Identify which cell holds the provided text, then report its [x, y] central coordinate. 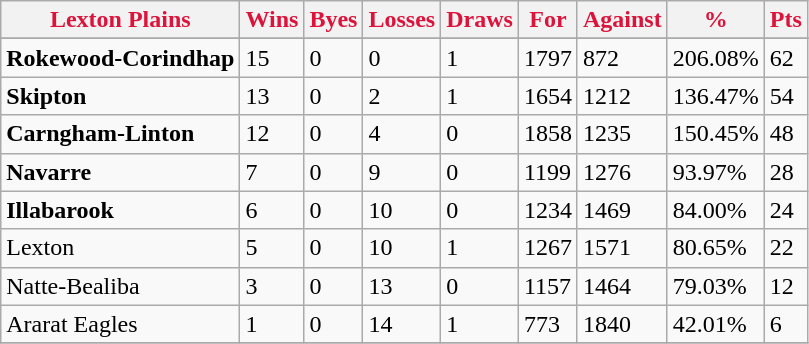
62 [786, 58]
For [548, 20]
24 [786, 210]
Carngham-Linton [120, 134]
1234 [548, 210]
84.00% [716, 210]
1797 [548, 58]
1840 [622, 324]
Lexton [120, 248]
80.65% [716, 248]
9 [402, 172]
1212 [622, 96]
Skipton [120, 96]
1235 [622, 134]
Wins [272, 20]
Navarre [120, 172]
Against [622, 20]
773 [548, 324]
48 [786, 134]
1469 [622, 210]
14 [402, 324]
150.45% [716, 134]
1199 [548, 172]
Natte-Bealiba [120, 286]
Ararat Eagles [120, 324]
93.97% [716, 172]
1464 [622, 286]
1267 [548, 248]
1571 [622, 248]
Lexton Plains [120, 20]
1654 [548, 96]
54 [786, 96]
3 [272, 286]
2 [402, 96]
15 [272, 58]
79.03% [716, 286]
136.47% [716, 96]
4 [402, 134]
Losses [402, 20]
Illabarook [120, 210]
206.08% [716, 58]
5 [272, 248]
Byes [334, 20]
1157 [548, 286]
22 [786, 248]
1276 [622, 172]
1858 [548, 134]
Draws [480, 20]
Pts [786, 20]
28 [786, 172]
42.01% [716, 324]
7 [272, 172]
% [716, 20]
872 [622, 58]
Rokewood-Corindhap [120, 58]
